Capture the cell that displays the provided text and extract its [x, y] central coordinate. 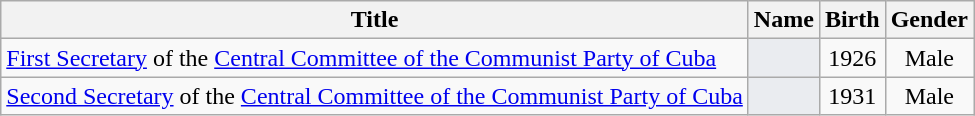
1926 [852, 58]
1931 [852, 96]
Gender [929, 20]
First Secretary of the Central Committee of the Communist Party of Cuba [375, 58]
Title [375, 20]
Birth [852, 20]
Name [784, 20]
Second Secretary of the Central Committee of the Communist Party of Cuba [375, 96]
